Find where the given text appears and provide that cell's center as (X, Y) coordinate. 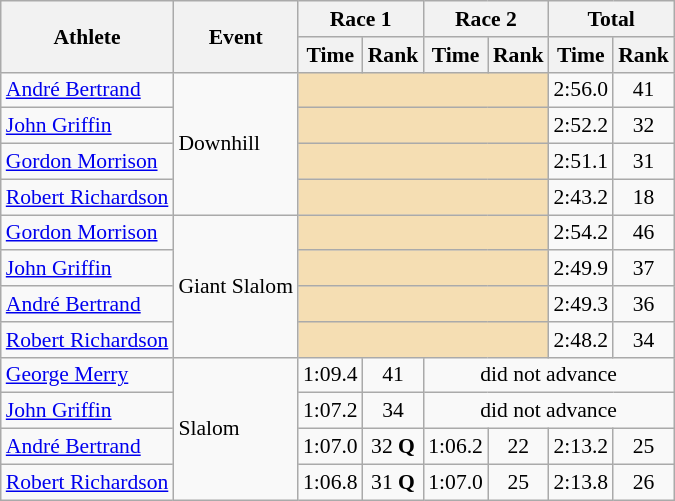
37 (644, 269)
2:43.2 (582, 197)
2:49.9 (582, 269)
2:13.8 (582, 482)
1:09.4 (330, 375)
2:13.2 (582, 447)
Downhill (236, 143)
22 (518, 447)
2:54.2 (582, 233)
Race 2 (486, 19)
2:49.3 (582, 304)
36 (644, 304)
Giant Slalom (236, 286)
46 (644, 233)
32 (644, 126)
2:56.0 (582, 90)
Slalom (236, 428)
1:06.2 (456, 447)
1:06.8 (330, 482)
George Merry (88, 375)
2:51.1 (582, 162)
Race 1 (360, 19)
Athlete (88, 36)
26 (644, 482)
1:07.2 (330, 411)
Event (236, 36)
Total (612, 19)
31 (644, 162)
2:48.2 (582, 340)
2:52.2 (582, 126)
18 (644, 197)
31 Q (394, 482)
32 Q (394, 447)
